For the text-containing cell, return its midpoint in [X, Y] coordinate format. 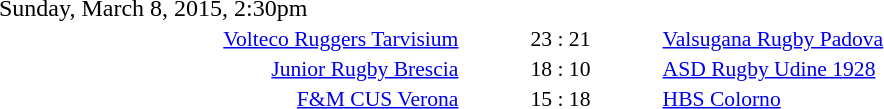
18 : 10 [560, 68]
23 : 21 [560, 38]
